From the cell containing the given text, extract its center point as (x, y) coordinate. 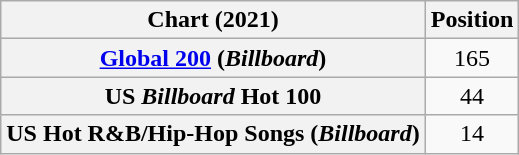
44 (472, 96)
Chart (2021) (213, 20)
165 (472, 58)
14 (472, 134)
Global 200 (Billboard) (213, 58)
US Hot R&B/Hip-Hop Songs (Billboard) (213, 134)
US Billboard Hot 100 (213, 96)
Position (472, 20)
